Find where the given text appears and provide that cell's center as (X, Y) coordinate. 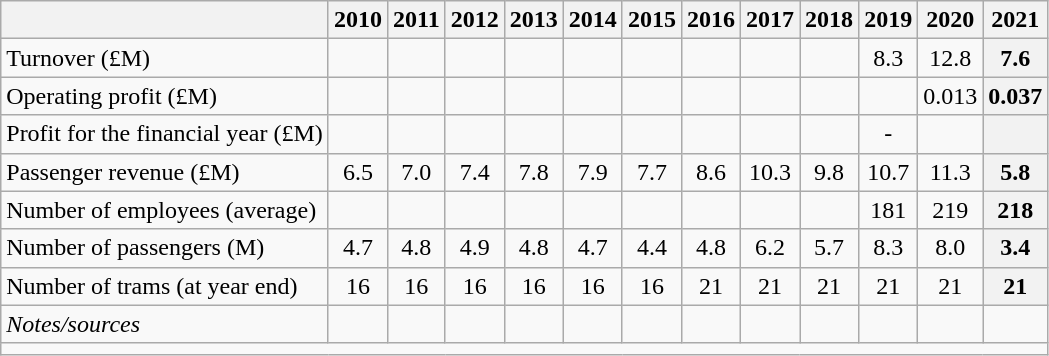
2016 (710, 20)
Number of trams (at year end) (165, 286)
Number of passengers (M) (165, 248)
Passenger revenue (£M) (165, 172)
0.037 (1016, 96)
2010 (358, 20)
7.9 (592, 172)
4.4 (652, 248)
219 (950, 210)
Profit for the financial year (£M) (165, 134)
2012 (474, 20)
5.8 (1016, 172)
Notes/sources (165, 324)
6.5 (358, 172)
12.8 (950, 58)
7.8 (534, 172)
2019 (888, 20)
- (888, 134)
2017 (770, 20)
3.4 (1016, 248)
0.013 (950, 96)
2018 (830, 20)
9.8 (830, 172)
2013 (534, 20)
6.2 (770, 248)
Number of employees (average) (165, 210)
Turnover (£M) (165, 58)
7.7 (652, 172)
2020 (950, 20)
2011 (416, 20)
2014 (592, 20)
2015 (652, 20)
Operating profit (£M) (165, 96)
7.6 (1016, 58)
7.0 (416, 172)
5.7 (830, 248)
8.6 (710, 172)
7.4 (474, 172)
2021 (1016, 20)
4.9 (474, 248)
11.3 (950, 172)
10.3 (770, 172)
10.7 (888, 172)
181 (888, 210)
218 (1016, 210)
8.0 (950, 248)
